Return [X, Y] of the center of cell containing provided text 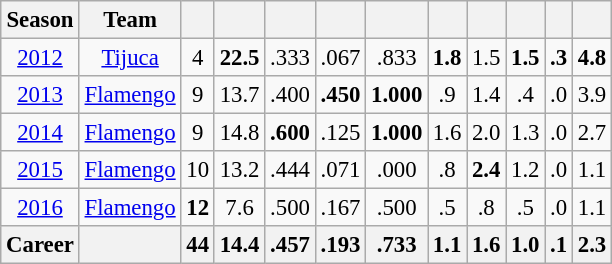
Team [130, 20]
.444 [290, 170]
1.3 [526, 133]
2014 [40, 133]
.000 [397, 170]
2.0 [486, 133]
.450 [340, 95]
1.8 [448, 58]
.067 [340, 58]
.4 [526, 95]
Tijuca [130, 58]
.400 [290, 95]
2015 [40, 170]
2.3 [592, 245]
2016 [40, 208]
Season [40, 20]
.733 [397, 245]
.167 [340, 208]
1.0 [526, 245]
.3 [559, 58]
.125 [340, 133]
22.5 [239, 58]
.193 [340, 245]
14.4 [239, 245]
1.4 [486, 95]
2.4 [486, 170]
3.9 [592, 95]
2.7 [592, 133]
10 [198, 170]
44 [198, 245]
.071 [340, 170]
.333 [290, 58]
2013 [40, 95]
14.8 [239, 133]
7.6 [239, 208]
13.2 [239, 170]
2012 [40, 58]
.1 [559, 245]
.457 [290, 245]
12 [198, 208]
13.7 [239, 95]
.9 [448, 95]
4.8 [592, 58]
1.2 [526, 170]
Career [40, 245]
.833 [397, 58]
.600 [290, 133]
4 [198, 58]
